Find where the given text appears and provide that cell's center as (X, Y) coordinate. 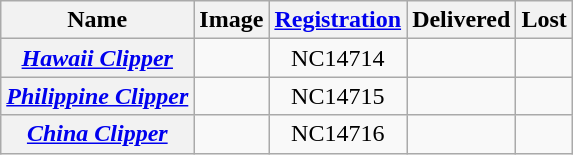
Delivered (462, 20)
NC14714 (338, 58)
Registration (338, 20)
Lost (544, 20)
NC14715 (338, 96)
NC14716 (338, 134)
China Clipper (98, 134)
Hawaii Clipper (98, 58)
Philippine Clipper (98, 96)
Image (232, 20)
Name (98, 20)
